Extract the [x, y] coordinate from the center of the cell holding the provided text.  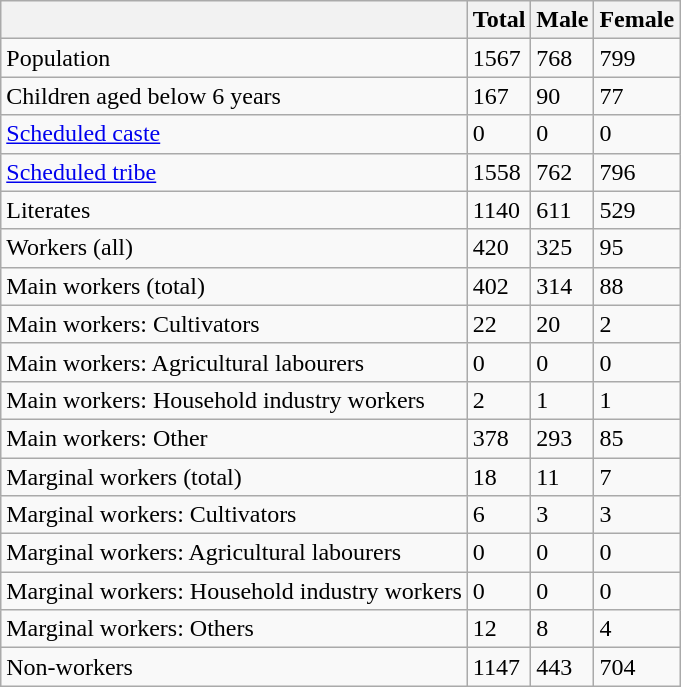
Main workers: Other [234, 438]
611 [562, 210]
293 [562, 438]
378 [499, 438]
443 [562, 667]
6 [499, 515]
Marginal workers: Agricultural labourers [234, 553]
Non-workers [234, 667]
Main workers: Agricultural labourers [234, 362]
402 [499, 286]
Scheduled tribe [234, 172]
762 [562, 172]
22 [499, 324]
1567 [499, 58]
Main workers: Cultivators [234, 324]
Workers (all) [234, 248]
Marginal workers: Cultivators [234, 515]
7 [637, 477]
Male [562, 20]
4 [637, 629]
Female [637, 20]
85 [637, 438]
Population [234, 58]
18 [499, 477]
420 [499, 248]
167 [499, 96]
796 [637, 172]
Main workers (total) [234, 286]
Marginal workers: Others [234, 629]
1140 [499, 210]
314 [562, 286]
799 [637, 58]
20 [562, 324]
8 [562, 629]
90 [562, 96]
95 [637, 248]
325 [562, 248]
77 [637, 96]
704 [637, 667]
11 [562, 477]
529 [637, 210]
1558 [499, 172]
Scheduled caste [234, 134]
Literates [234, 210]
Total [499, 20]
Children aged below 6 years [234, 96]
768 [562, 58]
Marginal workers: Household industry workers [234, 591]
12 [499, 629]
88 [637, 286]
Main workers: Household industry workers [234, 400]
1147 [499, 667]
Marginal workers (total) [234, 477]
